From the cell containing the given text, extract its center point as [X, Y] coordinate. 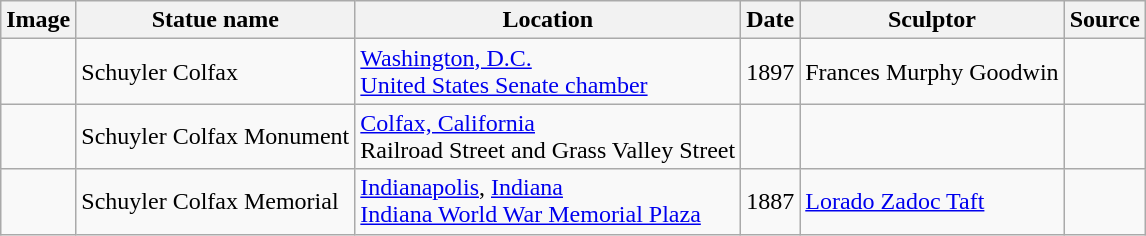
Lorado Zadoc Taft [932, 202]
Sculptor [932, 20]
Schuyler Colfax [216, 72]
Source [1104, 20]
Image [38, 20]
1897 [770, 72]
Indianapolis, IndianaIndiana World War Memorial Plaza [548, 202]
Schuyler Colfax Monument [216, 136]
Statue name [216, 20]
Schuyler Colfax Memorial [216, 202]
1887 [770, 202]
Washington, D.C.United States Senate chamber [548, 72]
Date [770, 20]
Colfax, CaliforniaRailroad Street and Grass Valley Street [548, 136]
Location [548, 20]
Frances Murphy Goodwin [932, 72]
